Capture the cell that displays the provided text and extract its [x, y] central coordinate. 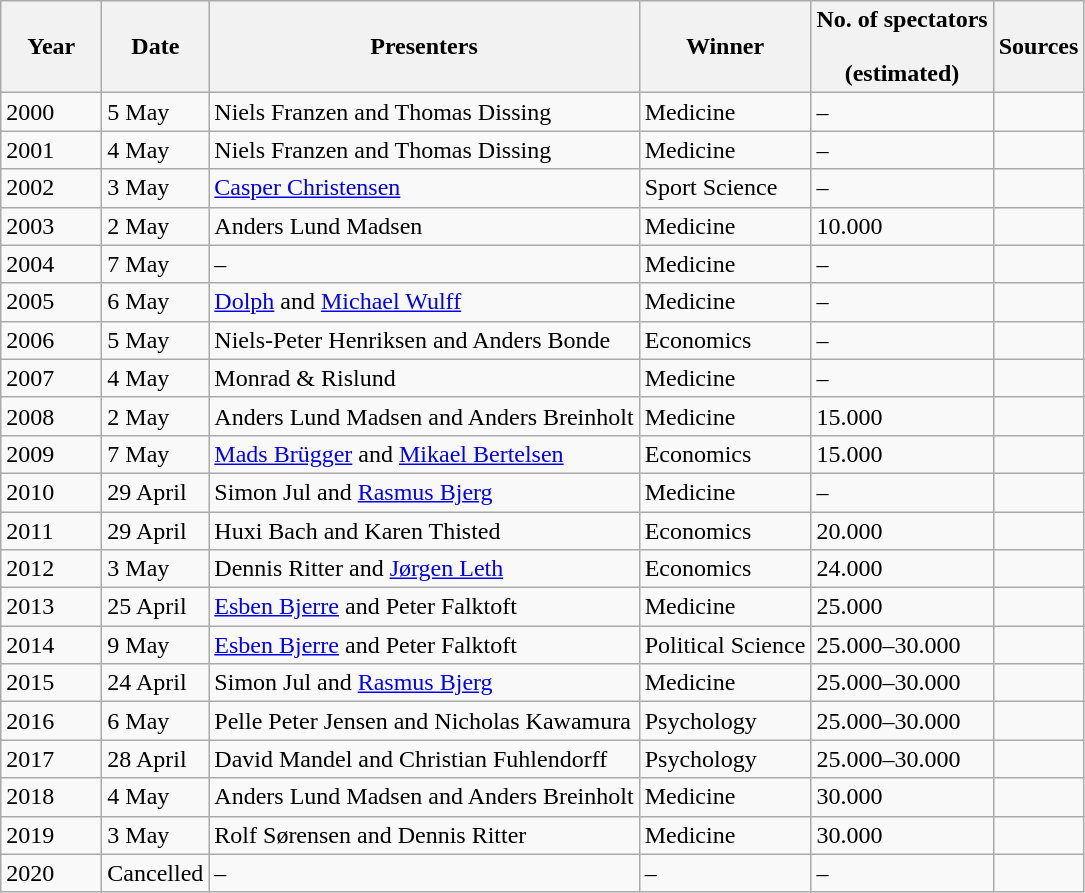
24 April [156, 683]
2010 [52, 492]
Niels-Peter Henriksen and Anders Bonde [424, 340]
Year [52, 47]
2015 [52, 683]
2008 [52, 416]
Presenters [424, 47]
2013 [52, 607]
10.000 [902, 226]
9 May [156, 645]
25.000 [902, 607]
Huxi Bach and Karen Thisted [424, 531]
Mads Brügger and Mikael Bertelsen [424, 454]
24.000 [902, 569]
David Mandel and Christian Fuhlendorff [424, 759]
2018 [52, 797]
2016 [52, 721]
25 April [156, 607]
2006 [52, 340]
Dennis Ritter and Jørgen Leth [424, 569]
Sources [1038, 47]
28 April [156, 759]
Winner [725, 47]
2003 [52, 226]
Sport Science [725, 188]
Casper Christensen [424, 188]
Pelle Peter Jensen and Nicholas Kawamura [424, 721]
Dolph and Michael Wulff [424, 302]
Date [156, 47]
Anders Lund Madsen [424, 226]
2002 [52, 188]
2019 [52, 835]
2014 [52, 645]
No. of spectators(estimated) [902, 47]
2005 [52, 302]
2020 [52, 873]
Rolf Sørensen and Dennis Ritter [424, 835]
2017 [52, 759]
2001 [52, 150]
2007 [52, 378]
2012 [52, 569]
20.000 [902, 531]
2004 [52, 264]
Monrad & Rislund [424, 378]
2000 [52, 112]
2011 [52, 531]
Political Science [725, 645]
Cancelled [156, 873]
2009 [52, 454]
